For the text-containing cell, return its midpoint in [X, Y] coordinate format. 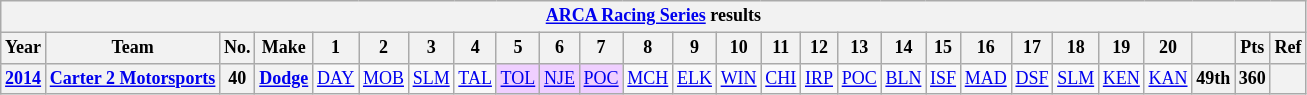
DAY [336, 78]
6 [560, 48]
TAL [475, 78]
360 [1253, 78]
ELK [695, 78]
No. [238, 48]
7 [601, 48]
12 [820, 48]
11 [781, 48]
BLN [904, 78]
NJE [560, 78]
4 [475, 48]
ISF [944, 78]
Pts [1253, 48]
10 [738, 48]
ARCA Racing Series results [654, 16]
20 [1168, 48]
17 [1032, 48]
MCH [648, 78]
Ref [1288, 48]
14 [904, 48]
18 [1076, 48]
DSF [1032, 78]
Team [132, 48]
Make [284, 48]
Carter 2 Motorsports [132, 78]
Year [24, 48]
19 [1121, 48]
2 [384, 48]
CHI [781, 78]
IRP [820, 78]
15 [944, 48]
5 [518, 48]
9 [695, 48]
KEN [1121, 78]
1 [336, 48]
WIN [738, 78]
2014 [24, 78]
MAD [986, 78]
49th [1214, 78]
13 [859, 48]
40 [238, 78]
Dodge [284, 78]
3 [431, 48]
TOL [518, 78]
8 [648, 48]
MOB [384, 78]
16 [986, 48]
KAN [1168, 78]
